Detect which cell encompasses the target text, then output its (x, y) center coordinate. 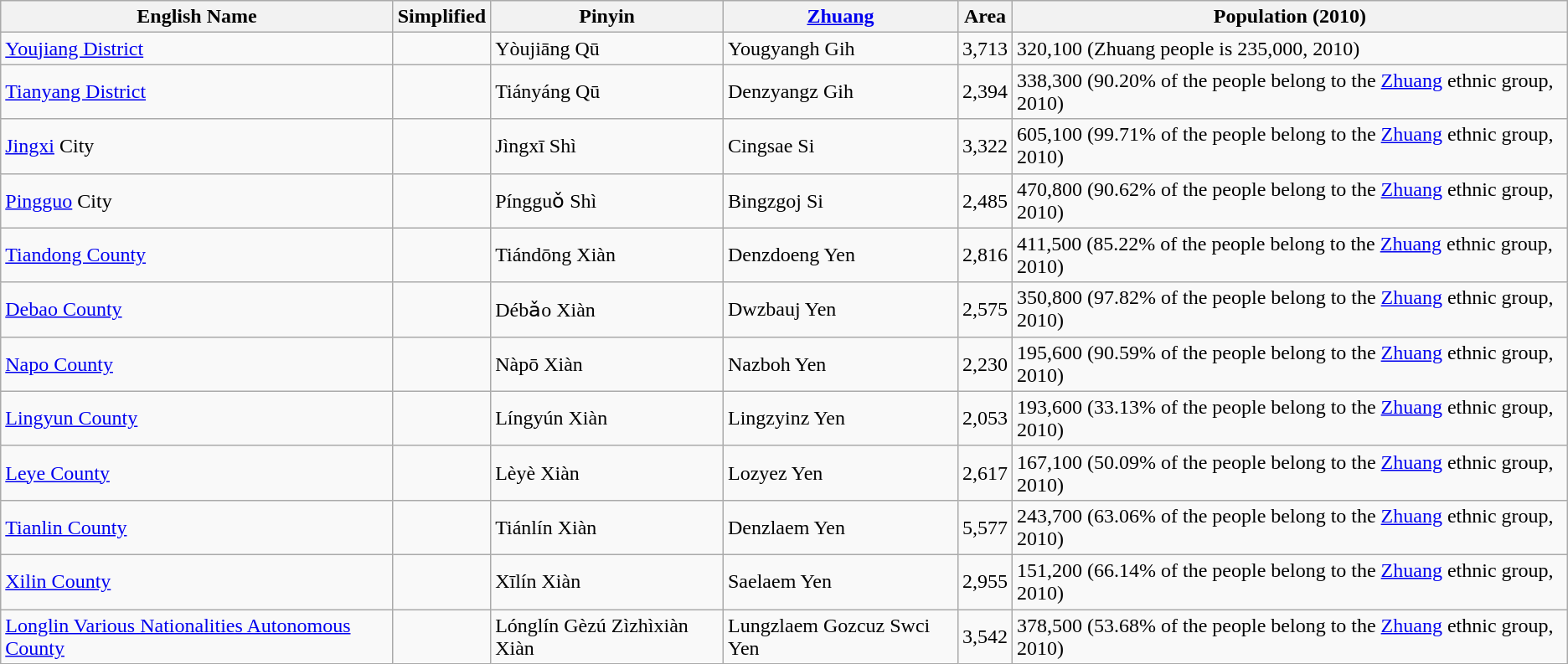
Tiányáng Qū (607, 92)
Area (985, 17)
Dwzbauj Yen (840, 310)
378,500 (53.68% of the people belong to the Zhuang ethnic group, 2010) (1290, 636)
Xīlín Xiàn (607, 581)
167,100 (50.09% of the people belong to the Zhuang ethnic group, 2010) (1290, 472)
Denzdoeng Yen (840, 255)
193,600 (33.13% of the people belong to the Zhuang ethnic group, 2010) (1290, 419)
151,200 (66.14% of the people belong to the Zhuang ethnic group, 2010) (1290, 581)
2,485 (985, 201)
Longlin Various Nationalities Autonomous County (197, 636)
470,800 (90.62% of the people belong to the Zhuang ethnic group, 2010) (1290, 201)
Lingyun County (197, 419)
Píngguǒ Shì (607, 201)
243,700 (63.06% of the people belong to the Zhuang ethnic group, 2010) (1290, 528)
2,053 (985, 419)
Bingzgoj Si (840, 201)
411,500 (85.22% of the people belong to the Zhuang ethnic group, 2010) (1290, 255)
Débǎo Xiàn (607, 310)
Tianyang District (197, 92)
2,575 (985, 310)
Tianlin County (197, 528)
Lèyè Xiàn (607, 472)
English Name (197, 17)
Napo County (197, 363)
338,300 (90.20% of the people belong to the Zhuang ethnic group, 2010) (1290, 92)
3,713 (985, 49)
3,542 (985, 636)
Lónglín Gèzú Zìzhìxiàn Xiàn (607, 636)
2,955 (985, 581)
Lingzyinz Yen (840, 419)
Youjiang District (197, 49)
Cingsae Si (840, 146)
2,816 (985, 255)
Tiánlín Xiàn (607, 528)
Population (2010) (1290, 17)
Pingguo City (197, 201)
Leye County (197, 472)
Debao County (197, 310)
Yòujiāng Qū (607, 49)
Jingxi City (197, 146)
Simplified (441, 17)
Tiándōng Xiàn (607, 255)
605,100 (99.71% of the people belong to the Zhuang ethnic group, 2010) (1290, 146)
195,600 (90.59% of the people belong to the Zhuang ethnic group, 2010) (1290, 363)
Denzlaem Yen (840, 528)
Yougyangh Gih (840, 49)
350,800 (97.82% of the people belong to the Zhuang ethnic group, 2010) (1290, 310)
2,617 (985, 472)
Nàpō Xiàn (607, 363)
5,577 (985, 528)
3,322 (985, 146)
2,394 (985, 92)
Jìngxī Shì (607, 146)
Zhuang (840, 17)
Xilin County (197, 581)
Língyún Xiàn (607, 419)
2,230 (985, 363)
Lungzlaem Gozcuz Swci Yen (840, 636)
Lozyez Yen (840, 472)
Tiandong County (197, 255)
Saelaem Yen (840, 581)
320,100 (Zhuang people is 235,000, 2010) (1290, 49)
Pinyin (607, 17)
Nazboh Yen (840, 363)
Denzyangz Gih (840, 92)
